Return (X, Y) of the center of cell containing provided text 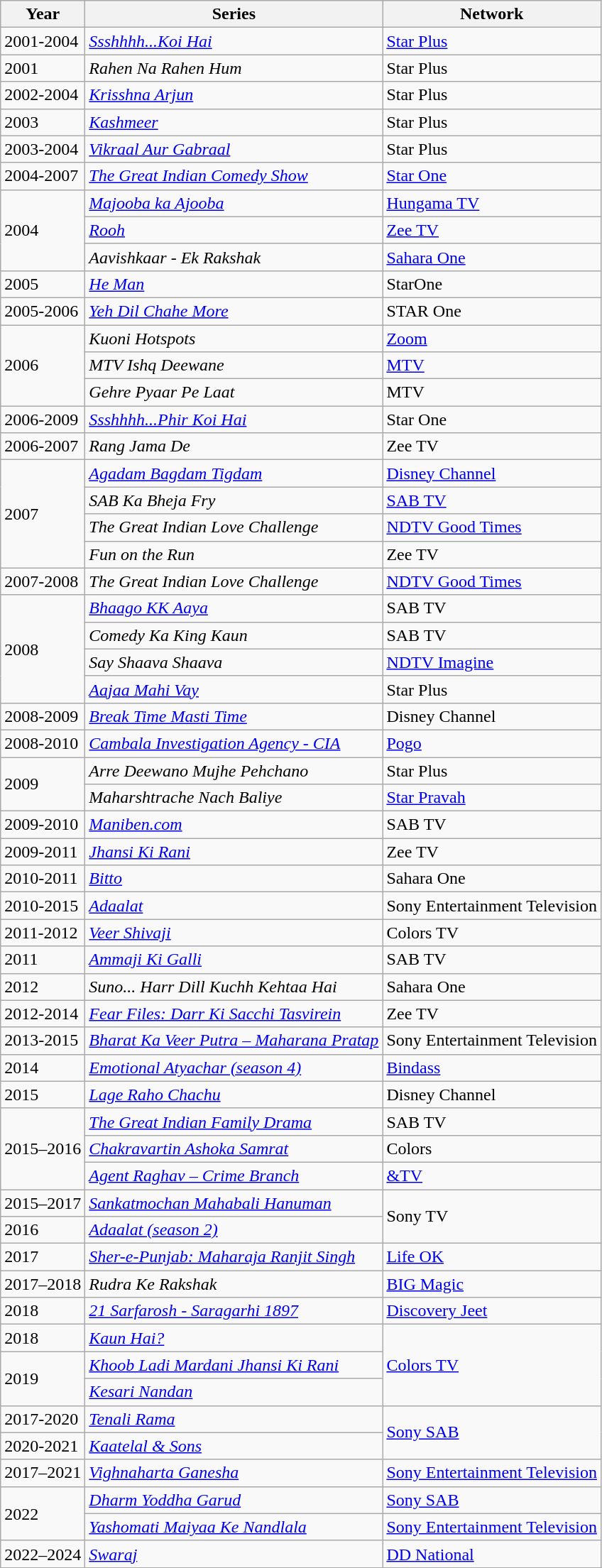
Kaun Hai? (234, 1338)
Maharshtrache Nach Baliye (234, 798)
2006-2009 (43, 420)
2008 (43, 649)
2007 (43, 514)
2011-2012 (43, 933)
Kuoni Hotspots (234, 339)
2003-2004 (43, 149)
Star Pravah (492, 798)
2010-2011 (43, 879)
Agent Raghav – Crime Branch (234, 1175)
2016 (43, 1230)
Yashomati Maiyaa Ke Nandlala (234, 1527)
Series (234, 14)
Ssshhhh...Phir Koi Hai (234, 420)
2020-2021 (43, 1446)
Network (492, 14)
DD National (492, 1554)
Tenali Rama (234, 1419)
2006-2007 (43, 446)
Kaatelal & Sons (234, 1446)
Kashmeer (234, 122)
Gehre Pyaar Pe Laat (234, 393)
2010-2015 (43, 906)
Rang Jama De (234, 446)
Life OK (492, 1257)
The Great Indian Family Drama (234, 1122)
2011 (43, 960)
Discovery Jeet (492, 1311)
2017-2020 (43, 1419)
Say Shaava Shaava (234, 662)
Arre Deewano Mujhe Pehchano (234, 770)
2022 (43, 1513)
Emotional Atyachar (season 4) (234, 1068)
2015 (43, 1095)
He Man (234, 284)
Chakravartin Ashoka Samrat (234, 1148)
Cambala Investigation Agency - CIA (234, 743)
2014 (43, 1068)
Lage Raho Chachu (234, 1095)
2008-2010 (43, 743)
Yeh Dil Chahe More (234, 311)
Rahen Na Rahen Hum (234, 68)
StarOne (492, 284)
Suno... Harr Dill Kuchh Kehtaa Hai (234, 987)
Comedy Ka King Kaun (234, 635)
The Great Indian Comedy Show (234, 176)
Adaalat (234, 906)
Year (43, 14)
2001 (43, 68)
Sony TV (492, 1217)
2009-2011 (43, 852)
Khoob Ladi Mardani Jhansi Ki Rani (234, 1365)
2002-2004 (43, 95)
Zoom (492, 339)
Maniben.com (234, 825)
2005 (43, 284)
Pogo (492, 743)
2003 (43, 122)
2001-2004 (43, 41)
2017 (43, 1257)
2008-2009 (43, 716)
Bindass (492, 1068)
Hungama TV (492, 203)
Colors (492, 1148)
2012 (43, 987)
BIG Magic (492, 1284)
Ssshhhh...Koi Hai (234, 41)
Ammaji Ki Galli (234, 960)
Bitto (234, 879)
SAB Ka Bheja Fry (234, 500)
Vikraal Aur Gabraal (234, 149)
2017–2018 (43, 1284)
2022–2024 (43, 1554)
Rudra Ke Rakshak (234, 1284)
Vighnaharta Ganesha (234, 1473)
Fear Files: Darr Ki Sacchi Tasvirein (234, 1014)
Adaalat (season 2) (234, 1230)
2004 (43, 230)
2015–2017 (43, 1203)
Swaraj (234, 1554)
Aajaa Mahi Vay (234, 689)
Fun on the Run (234, 554)
2006 (43, 366)
Agadam Bagdam Tigdam (234, 473)
Rooh (234, 230)
2009 (43, 784)
Sher-e-Punjab: Maharaja Ranjit Singh (234, 1257)
Kesari Nandan (234, 1392)
2015–2016 (43, 1148)
Bharat Ka Veer Putra – Maharana Pratap (234, 1041)
2007-2008 (43, 581)
2004-2007 (43, 176)
MTV Ishq Deewane (234, 366)
2005-2006 (43, 311)
STAR One (492, 311)
2013-2015 (43, 1041)
Break Time Masti Time (234, 716)
Krisshna Arjun (234, 95)
Jhansi Ki Rani (234, 852)
2012-2014 (43, 1014)
Sankatmochan Mahabali Hanuman (234, 1203)
2017–2021 (43, 1473)
Bhaago KK Aaya (234, 608)
2009-2010 (43, 825)
2019 (43, 1378)
Majooba ka Ajooba (234, 203)
Veer Shivaji (234, 933)
Aavishkaar - Ek Rakshak (234, 257)
&TV (492, 1175)
21 Sarfarosh - Saragarhi 1897 (234, 1311)
Dharm Yoddha Garud (234, 1500)
NDTV Imagine (492, 662)
